Output the (X, Y) coordinate of the center of the cell containing the given text.  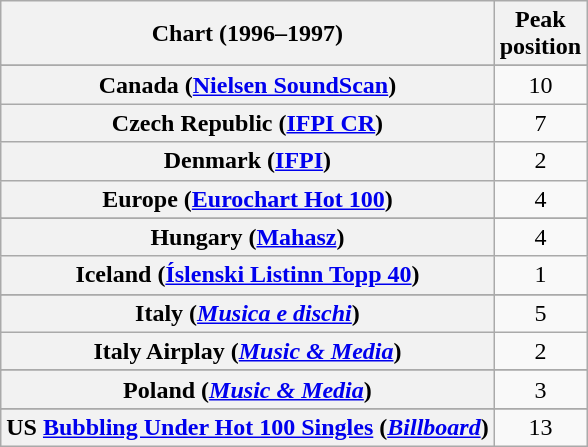
10 (540, 85)
Italy (Musica e dischi) (248, 313)
Denmark (IFPI) (248, 161)
US Bubbling Under Hot 100 Singles (Billboard) (248, 427)
Iceland (Íslenski Listinn Topp 40) (248, 275)
Hungary (Mahasz) (248, 237)
13 (540, 427)
3 (540, 389)
Chart (1996–1997) (248, 34)
5 (540, 313)
Poland (Music & Media) (248, 389)
Canada (Nielsen SoundScan) (248, 85)
7 (540, 123)
Italy Airplay (Music & Media) (248, 351)
Peakposition (540, 34)
Europe (Eurochart Hot 100) (248, 199)
1 (540, 275)
Czech Republic (IFPI CR) (248, 123)
